Search for the cell housing the specified text and yield its [X, Y] center coordinate. 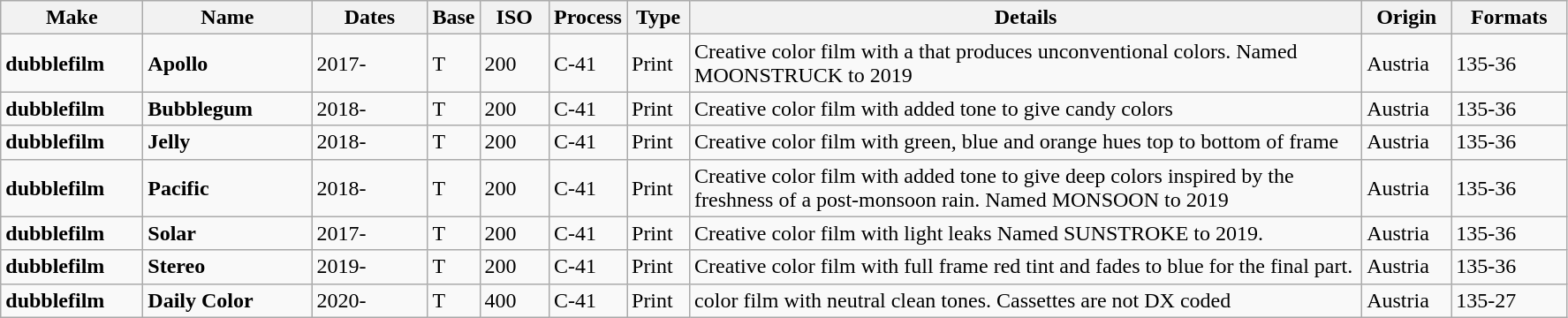
Type [659, 18]
Creative color film with added tone to give deep colors inspired by the freshness of a post-monsoon rain. Named MONSOON to 2019 [1026, 187]
2020- [369, 300]
Process [588, 18]
Daily Color [228, 300]
Formats [1509, 18]
Details [1026, 18]
Creative color film with green, blue and orange hues top to bottom of frame [1026, 142]
135-27 [1509, 300]
Creative color film with a that produces unconventional colors. Named MOONSTRUCK to 2019 [1026, 64]
Apollo [228, 64]
Dates [369, 18]
Creative color film with full frame red tint and fades to blue for the final part. [1026, 267]
ISO [514, 18]
400 [514, 300]
Solar [228, 233]
Make [72, 18]
Creative color film with light leaks Named SUNSTROKE to 2019. [1026, 233]
Creative color film with added tone to give candy colors [1026, 109]
Origin [1406, 18]
Bubblegum [228, 109]
color film with neutral clean tones. Cassettes are not DX coded [1026, 300]
2019- [369, 267]
Base [454, 18]
Pacific [228, 187]
Name [228, 18]
Stereo [228, 267]
Jelly [228, 142]
